Locate the cell with the specified text and output its (X, Y) center coordinate. 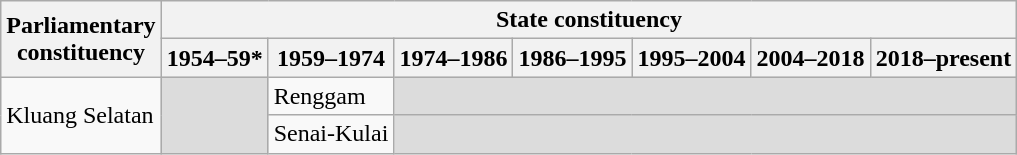
Kluang Selatan (81, 115)
2004–2018 (810, 58)
Parliamentaryconstituency (81, 39)
1954–59* (214, 58)
Senai-Kulai (331, 134)
2018–present (944, 58)
1995–2004 (692, 58)
Renggam (331, 96)
State constituency (589, 20)
1974–1986 (454, 58)
1959–1974 (331, 58)
1986–1995 (572, 58)
